Scan for the cell matching the given text and deliver its [x, y] coordinate at center. 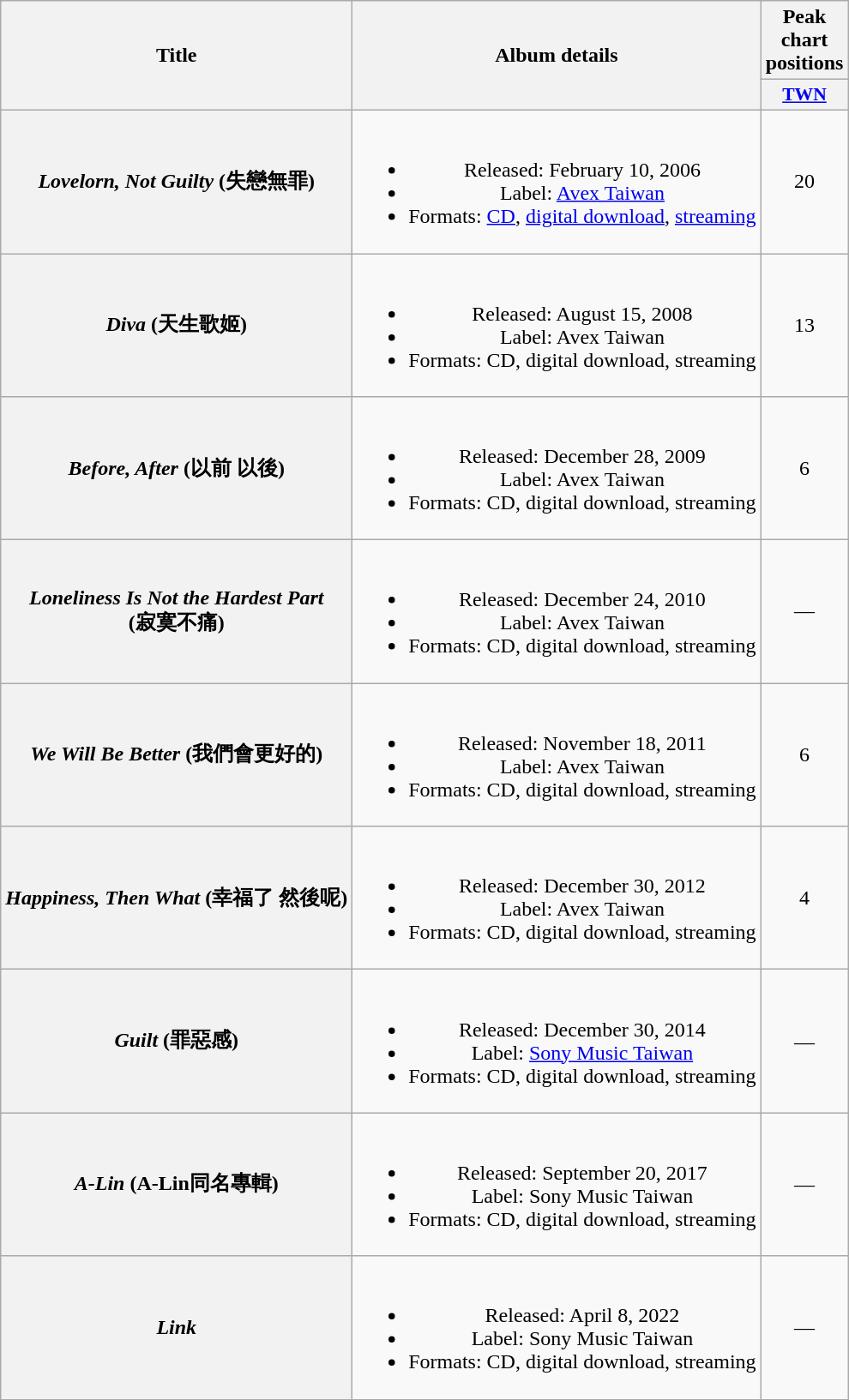
Guilt (罪惡感) [177, 1041]
A-Lin (A-Lin同名專輯) [177, 1185]
Before, After (以前 以後) [177, 468]
Lovelorn, Not Guilty (失戀無罪) [177, 182]
13 [804, 326]
Released: December 24, 2010Label: Avex TaiwanFormats: CD, digital download, streaming [557, 612]
Title [177, 56]
Link [177, 1327]
Released: December 30, 2012Label: Avex TaiwanFormats: CD, digital download, streaming [557, 898]
Released: November 18, 2011Label: Avex TaiwanFormats: CD, digital download, streaming [557, 754]
Peak chart positions [804, 40]
Diva (天生歌姬) [177, 326]
Album details [557, 56]
Happiness, Then What (幸福了 然後呢) [177, 898]
Released: February 10, 2006Label: Avex TaiwanFormats: CD, digital download, streaming [557, 182]
Released: December 30, 2014Label: Sony Music TaiwanFormats: CD, digital download, streaming [557, 1041]
Released: September 20, 2017Label: Sony Music TaiwanFormats: CD, digital download, streaming [557, 1185]
4 [804, 898]
TWN [804, 95]
Released: April 8, 2022Label: Sony Music TaiwanFormats: CD, digital download, streaming [557, 1327]
Loneliness Is Not the Hardest Part(寂寞不痛) [177, 612]
Released: August 15, 2008Label: Avex TaiwanFormats: CD, digital download, streaming [557, 326]
Released: December 28, 2009Label: Avex TaiwanFormats: CD, digital download, streaming [557, 468]
We Will Be Better (我們會更好的) [177, 754]
20 [804, 182]
